Provide the [X, Y] coordinate of the cell's center where the given text is located.  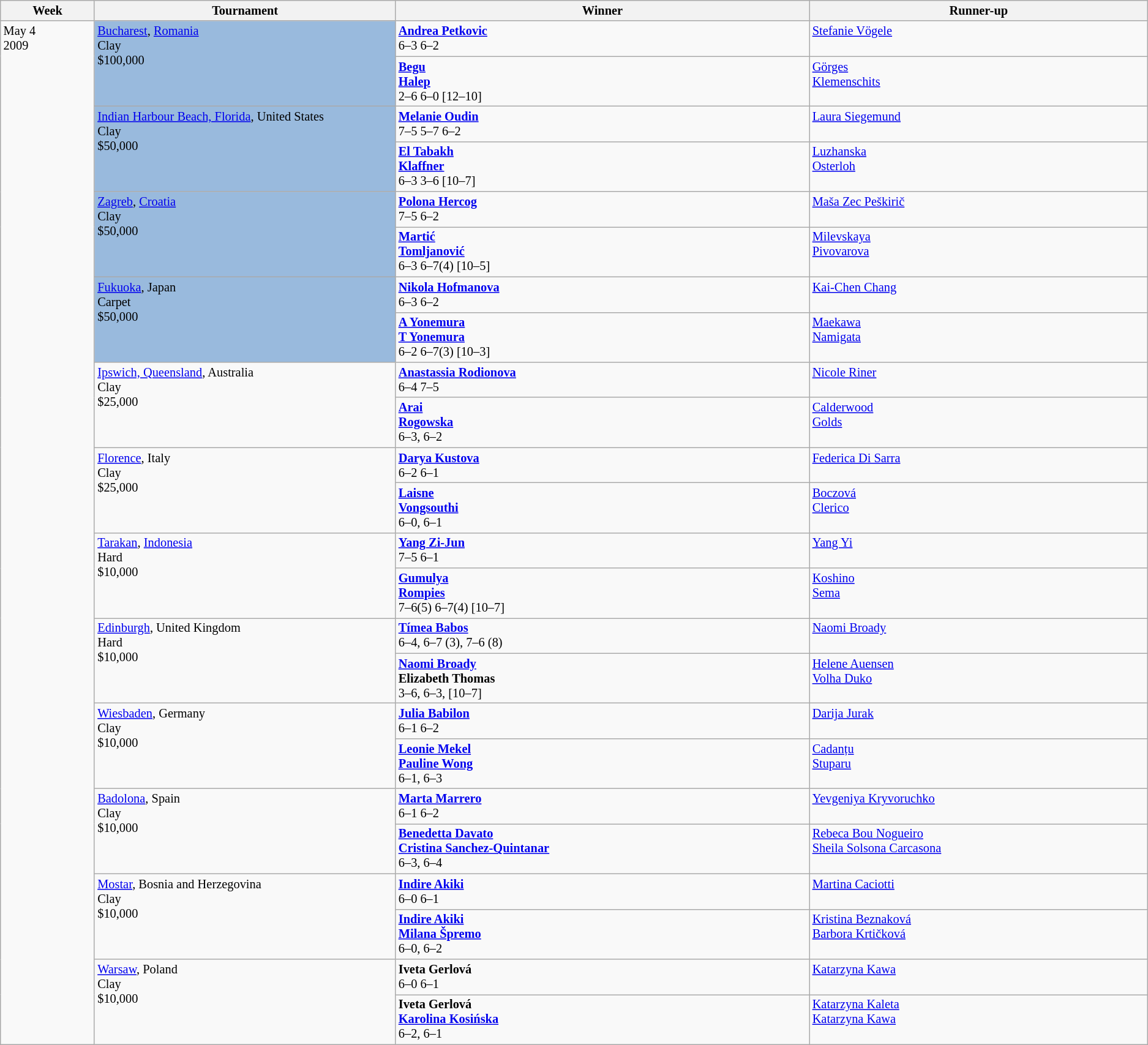
Andrea Petkovic 6–3 6–2 [602, 39]
Gumulya Rompies 7–6(5) 6–7(4) [10–7] [602, 593]
Darya Kustova 6–2 6–1 [602, 465]
Yang Yi [978, 550]
Stefanie Vögele [978, 39]
Naomi Broady [978, 635]
Calderwood Golds [978, 422]
Maša Zec Peškirič [978, 209]
Edinburgh, United Kingdom Hard $10,000 [245, 660]
Cadanțu Stuparu [978, 763]
Milevskaya Pivovarova [978, 252]
Zagreb, Croatia Clay $50,000 [245, 234]
Iveta Gerlová 6–0 6–1 [602, 976]
Iveta Gerlová Karolina Kosińska 6–2, 6–1 [602, 1019]
Martić Tomljanović 6–3 6–7(4) [10–5] [602, 252]
Ipswich, Queensland, Australia Clay $25,000 [245, 404]
Badolona, Spain Clay $10,000 [245, 831]
Leonie Mekel Pauline Wong 6–1, 6–3 [602, 763]
Julia Babilon 6–1 6–2 [602, 721]
Boczová Clerico [978, 508]
Bucharest, Romania Clay $100,000 [245, 64]
Tarakan, Indonesia Hard $10,000 [245, 575]
Melanie Oudin 7–5 5–7 6–2 [602, 124]
Fukuoka, Japan Carpet $50,000 [245, 320]
Laura Siegemund [978, 124]
Tímea Babos 6–4, 6–7 (3), 7–6 (8) [602, 635]
Begu Halep 2–6 6–0 [12–10] [602, 81]
A Yonemura T Yonemura 6–2 6–7(3) [10–3] [602, 337]
Rebeca Bou Nogueiro Sheila Solsona Carcasona [978, 848]
El Tabakh Klaffner 6–3 3–6 [10–7] [602, 167]
Koshino Sema [978, 593]
Indire Akiki Milana Špremo 6–0, 6–2 [602, 934]
Wiesbaden, Germany Clay $10,000 [245, 746]
Warsaw, Poland Clay $10,000 [245, 1002]
Laisne Vongsouthi 6–0, 6–1 [602, 508]
Görges Klemenschits [978, 81]
Runner-up [978, 10]
Kai-Chen Chang [978, 294]
May 4 2009 [48, 533]
Katarzyna Kaleta Katarzyna Kawa [978, 1019]
Martina Caciotti [978, 891]
Yevgeniya Kryvoruchko [978, 806]
Kristina Beznaková Barbora Krtičková [978, 934]
Federica Di Sarra [978, 465]
Arai Rogowska 6–3, 6–2 [602, 422]
Nikola Hofmanova 6–3 6–2 [602, 294]
Marta Marrero 6–1 6–2 [602, 806]
Naomi Broady Elizabeth Thomas 3–6, 6–3, [10–7] [602, 678]
Winner [602, 10]
Tournament [245, 10]
Yang Zi-Jun 7–5 6–1 [602, 550]
Benedetta Davato Cristina Sanchez-Quintanar 6–3, 6–4 [602, 848]
Anastassia Rodionova 6–4 7–5 [602, 380]
Luzhanska Osterloh [978, 167]
Maekawa Namigata [978, 337]
Indire Akiki 6–0 6–1 [602, 891]
Week [48, 10]
Indian Harbour Beach, Florida, United States Clay $50,000 [245, 148]
Polona Hercog 7–5 6–2 [602, 209]
Katarzyna Kawa [978, 976]
Mostar, Bosnia and Herzegovina Clay $10,000 [245, 916]
Darija Jurak [978, 721]
Helene Auensen Volha Duko [978, 678]
Florence, Italy Clay $25,000 [245, 490]
Nicole Riner [978, 380]
